Search for the cell housing the specified text and yield its (X, Y) center coordinate. 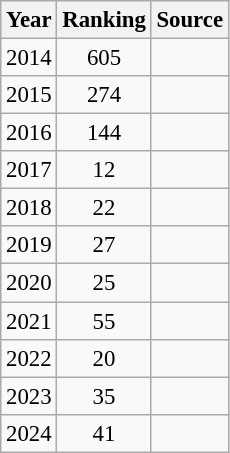
22 (104, 208)
2015 (29, 95)
2022 (29, 358)
55 (104, 321)
144 (104, 133)
274 (104, 95)
2016 (29, 133)
2024 (29, 433)
41 (104, 433)
2020 (29, 283)
Source (190, 20)
27 (104, 245)
2021 (29, 321)
2019 (29, 245)
Year (29, 20)
Ranking (104, 20)
2023 (29, 396)
605 (104, 58)
25 (104, 283)
2018 (29, 208)
2017 (29, 170)
20 (104, 358)
35 (104, 396)
12 (104, 170)
2014 (29, 58)
